Return (x, y) of the center of cell containing provided text 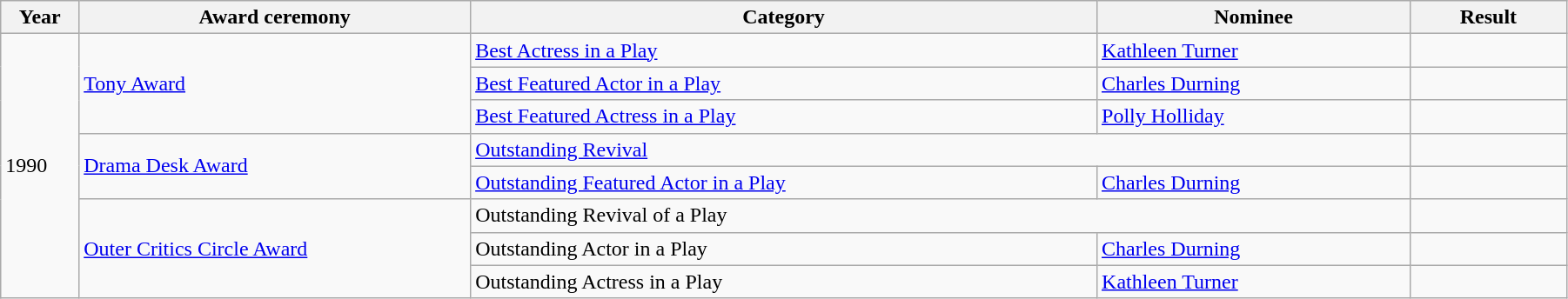
Outstanding Featured Actor in a Play (784, 183)
Category (784, 17)
Outer Critics Circle Award (275, 249)
Drama Desk Award (275, 166)
Outstanding Actress in a Play (784, 282)
Result (1488, 17)
Year (40, 17)
Outstanding Revival (941, 149)
Nominee (1254, 17)
Outstanding Actor in a Play (784, 249)
Best Featured Actress in a Play (784, 116)
Award ceremony (275, 17)
Polly Holliday (1254, 116)
Best Featured Actor in a Play (784, 83)
1990 (40, 166)
Tony Award (275, 83)
Best Actress in a Play (784, 50)
Outstanding Revival of a Play (941, 216)
